Return the [X, Y] coordinate for the center point of the cell that contains the specified text.  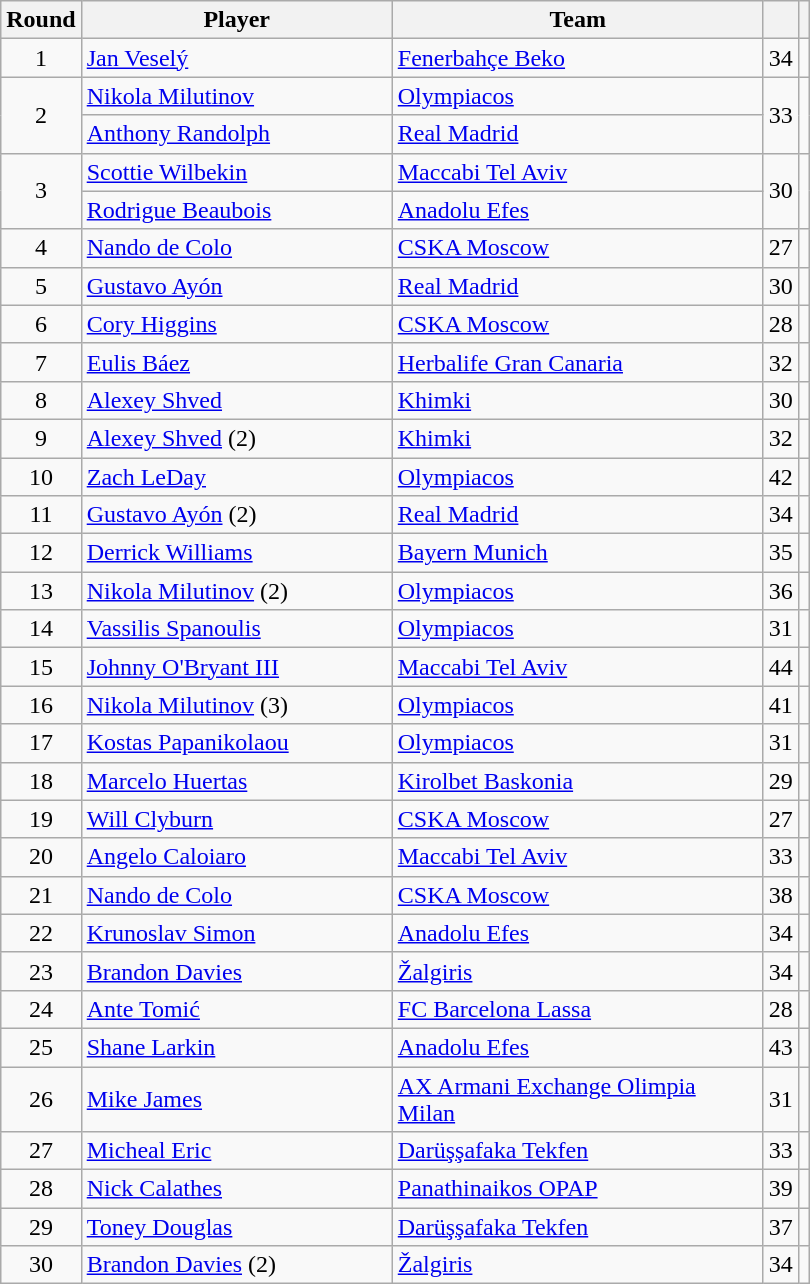
Angelo Caloiaro [236, 857]
22 [41, 933]
1 [41, 58]
36 [780, 591]
35 [780, 553]
Gustavo Ayón (2) [236, 515]
Brandon Davies [236, 971]
Fenerbahçe Beko [578, 58]
18 [41, 781]
43 [780, 1047]
Zach LeDay [236, 477]
21 [41, 895]
11 [41, 515]
20 [41, 857]
5 [41, 286]
44 [780, 667]
Gustavo Ayón [236, 286]
Nikola Milutinov (3) [236, 705]
Anthony Randolph [236, 134]
Cory Higgins [236, 324]
17 [41, 743]
Krunoslav Simon [236, 933]
41 [780, 705]
Bayern Munich [578, 553]
8 [41, 400]
37 [780, 1227]
Will Clyburn [236, 819]
16 [41, 705]
Team [578, 20]
Alexey Shved [236, 400]
FC Barcelona Lassa [578, 1009]
Shane Larkin [236, 1047]
15 [41, 667]
Jan Veselý [236, 58]
Derrick Williams [236, 553]
Nikola Milutinov [236, 96]
26 [41, 1098]
Johnny O'Bryant III [236, 667]
42 [780, 477]
3 [41, 191]
Kostas Papanikolaou [236, 743]
19 [41, 819]
AX Armani Exchange Olimpia Milan [578, 1098]
Vassilis Spanoulis [236, 629]
Herbalife Gran Canaria [578, 362]
Mike James [236, 1098]
Toney Douglas [236, 1227]
39 [780, 1189]
Brandon Davies (2) [236, 1265]
14 [41, 629]
Ante Tomić [236, 1009]
24 [41, 1009]
Eulis Báez [236, 362]
Alexey Shved (2) [236, 438]
7 [41, 362]
6 [41, 324]
9 [41, 438]
25 [41, 1047]
Nikola Milutinov (2) [236, 591]
13 [41, 591]
Player [236, 20]
Micheal Eric [236, 1151]
4 [41, 248]
23 [41, 971]
10 [41, 477]
Nick Calathes [236, 1189]
Round [41, 20]
Scottie Wilbekin [236, 172]
Panathinaikos OPAP [578, 1189]
38 [780, 895]
2 [41, 115]
12 [41, 553]
Kirolbet Baskonia [578, 781]
Marcelo Huertas [236, 781]
Rodrigue Beaubois [236, 210]
